Find where the given text appears and provide that cell's center as (X, Y) coordinate. 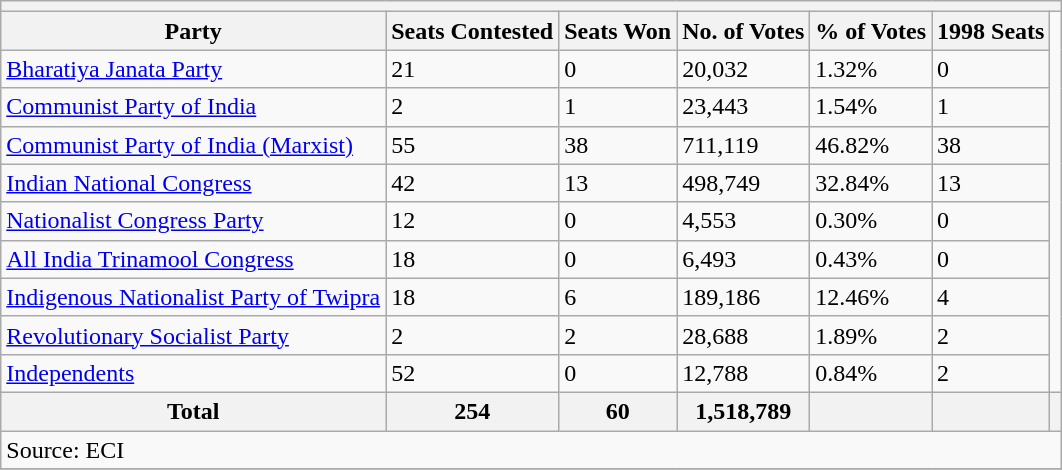
1.54% (871, 107)
189,186 (744, 297)
1.89% (871, 335)
46.82% (871, 145)
52 (472, 373)
55 (472, 145)
0.84% (871, 373)
20,032 (744, 69)
21 (472, 69)
0.30% (871, 221)
28,688 (744, 335)
42 (472, 183)
Bharatiya Janata Party (194, 69)
Independents (194, 373)
1.32% (871, 69)
Source: ECI (531, 449)
Seats Contested (472, 31)
12.46% (871, 297)
No. of Votes (744, 31)
0.43% (871, 259)
Indigenous Nationalist Party of Twipra (194, 297)
32.84% (871, 183)
% of Votes (871, 31)
1998 Seats (991, 31)
498,749 (744, 183)
Communist Party of India (194, 107)
All India Trinamool Congress (194, 259)
1,518,789 (744, 411)
4,553 (744, 221)
Party (194, 31)
12,788 (744, 373)
Seats Won (618, 31)
711,119 (744, 145)
23,443 (744, 107)
60 (618, 411)
Communist Party of India (Marxist) (194, 145)
Total (194, 411)
254 (472, 411)
6,493 (744, 259)
Indian National Congress (194, 183)
12 (472, 221)
Revolutionary Socialist Party (194, 335)
4 (991, 297)
Nationalist Congress Party (194, 221)
6 (618, 297)
